Provide the [x, y] coordinate of the cell's center where the given text is located.  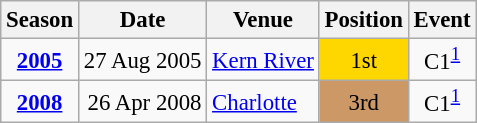
Season [40, 20]
Event [442, 20]
Kern River [263, 60]
Position [364, 20]
Charlotte [263, 102]
Venue [263, 20]
26 Apr 2008 [142, 102]
27 Aug 2005 [142, 60]
2005 [40, 60]
Date [142, 20]
2008 [40, 102]
3rd [364, 102]
1st [364, 60]
